Pinpoint the cell where the given text exists, returning its [X, Y] midpoint coordinate. 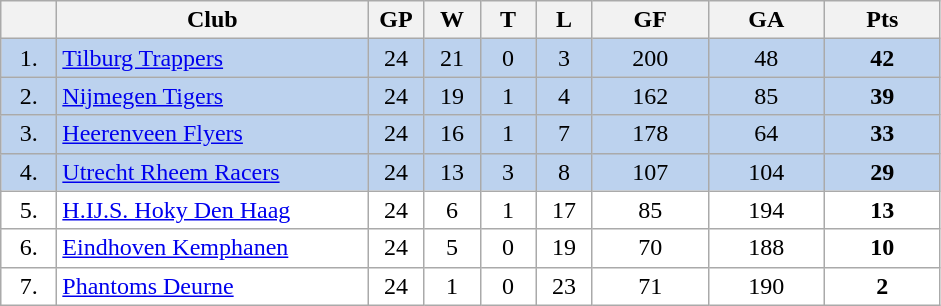
Eindhoven Kemphanen [212, 248]
Nijmegen Tigers [212, 96]
200 [650, 58]
29 [882, 172]
7 [564, 134]
1. [29, 58]
Heerenveen Flyers [212, 134]
23 [564, 286]
70 [650, 248]
Club [212, 20]
16 [452, 134]
5. [29, 210]
W [452, 20]
33 [882, 134]
64 [766, 134]
178 [650, 134]
2 [882, 286]
6 [452, 210]
39 [882, 96]
GP [396, 20]
Utrecht Rheem Racers [212, 172]
162 [650, 96]
5 [452, 248]
17 [564, 210]
7. [29, 286]
3. [29, 134]
H.IJ.S. Hoky Den Haag [212, 210]
Tilburg Trappers [212, 58]
8 [564, 172]
GF [650, 20]
4. [29, 172]
2. [29, 96]
6. [29, 248]
71 [650, 286]
21 [452, 58]
10 [882, 248]
48 [766, 58]
194 [766, 210]
188 [766, 248]
104 [766, 172]
GA [766, 20]
L [564, 20]
4 [564, 96]
Pts [882, 20]
Phantoms Deurne [212, 286]
107 [650, 172]
T [508, 20]
190 [766, 286]
42 [882, 58]
